Identify which cell holds the provided text, then report its [x, y] central coordinate. 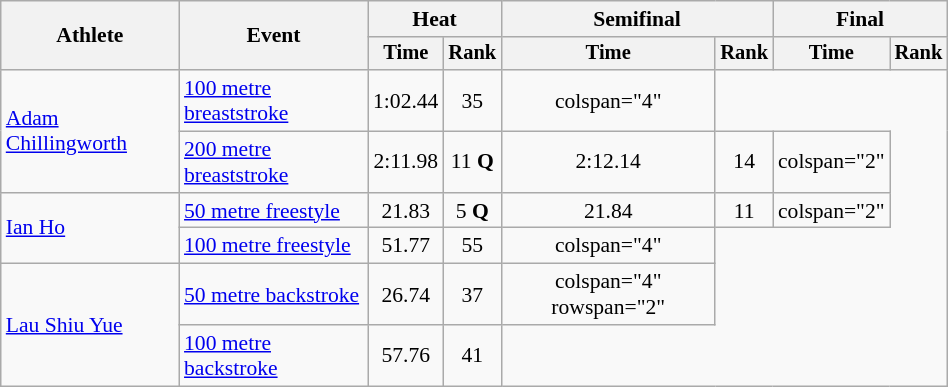
Heat [434, 19]
57.76 [406, 356]
5 Q [472, 211]
41 [472, 356]
14 [744, 162]
1:02.44 [406, 100]
21.84 [608, 211]
2:12.14 [608, 162]
100 metre backstroke [274, 356]
26.74 [406, 294]
Event [274, 36]
100 metre breaststroke [274, 100]
11 Q [472, 162]
50 metre freestyle [274, 211]
55 [472, 246]
37 [472, 294]
colspan="4" rowspan="2" [608, 294]
50 metre backstroke [274, 294]
Semifinal [637, 19]
11 [744, 211]
Ian Ho [90, 228]
Final [860, 19]
200 metre breaststroke [274, 162]
2:11.98 [406, 162]
Adam Chillingworth [90, 131]
Athlete [90, 36]
35 [472, 100]
21.83 [406, 211]
100 metre freestyle [274, 246]
Lau Shiu Yue [90, 325]
51.77 [406, 246]
